Pinpoint the cell where the given text exists, returning its [x, y] midpoint coordinate. 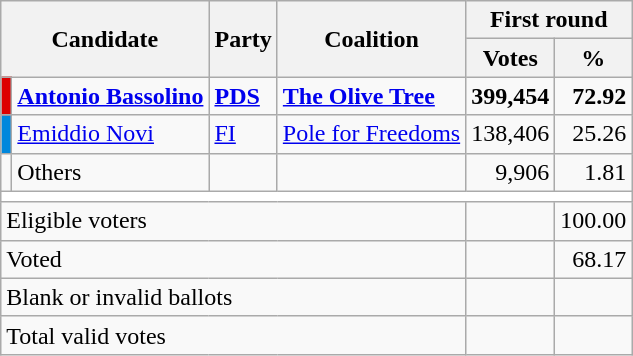
Votes [510, 58]
Total valid votes [234, 335]
399,454 [510, 96]
Blank or invalid ballots [234, 297]
Others [110, 172]
% [594, 58]
9,906 [510, 172]
Voted [234, 259]
First round [549, 20]
72.92 [594, 96]
100.00 [594, 221]
68.17 [594, 259]
Candidate [105, 39]
25.26 [594, 134]
Antonio Bassolino [110, 96]
PDS [243, 96]
Emiddio Novi [110, 134]
Eligible voters [234, 221]
FI [243, 134]
Coalition [371, 39]
138,406 [510, 134]
1.81 [594, 172]
Party [243, 39]
Pole for Freedoms [371, 134]
The Olive Tree [371, 96]
